Provide the [x, y] coordinate of the cell's center where the given text is located.  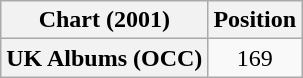
Chart (2001) [104, 20]
UK Albums (OCC) [104, 58]
169 [255, 58]
Position [255, 20]
